Return [x, y] of the center of cell containing provided text 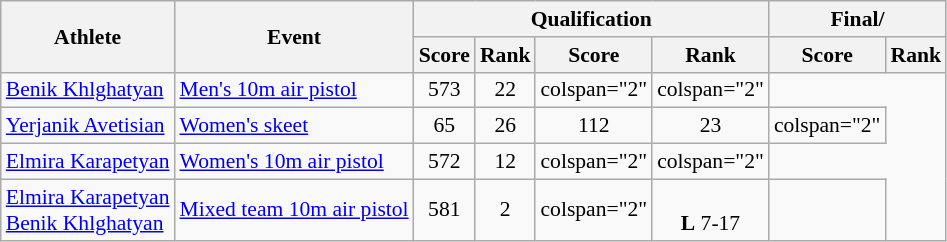
Mixed team 10m air pistol [294, 210]
112 [594, 126]
Final/ [858, 19]
Qualification [592, 19]
12 [506, 162]
Benik Khlghatyan [88, 90]
Elmira KarapetyanBenik Khlghatyan [88, 210]
Event [294, 36]
Yerjanik Avetisian [88, 126]
Women's skeet [294, 126]
22 [506, 90]
Elmira Karapetyan [88, 162]
573 [444, 90]
2 [506, 210]
65 [444, 126]
Men's 10m air pistol [294, 90]
L 7-17 [710, 210]
26 [506, 126]
572 [444, 162]
Athlete [88, 36]
23 [710, 126]
Women's 10m air pistol [294, 162]
581 [444, 210]
